Find where the given text appears and provide that cell's center as [X, Y] coordinate. 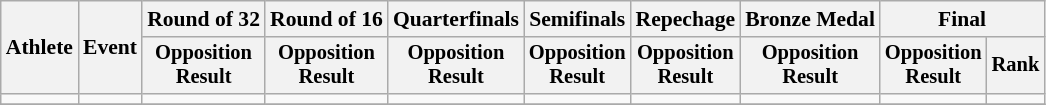
Final [962, 19]
Round of 32 [204, 19]
Bronze Medal [810, 19]
Repechage [686, 19]
Rank [1016, 66]
Semifinals [578, 19]
Athlete [40, 48]
Quarterfinals [456, 19]
Round of 16 [326, 19]
Event [110, 48]
